Detect which cell encompasses the target text, then output its [x, y] center coordinate. 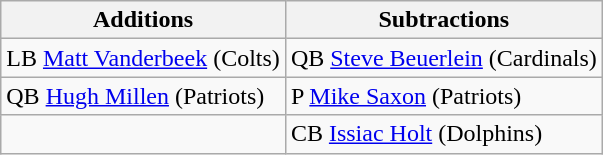
QB Steve Beuerlein (Cardinals) [444, 58]
P Mike Saxon (Patriots) [444, 96]
Additions [144, 20]
LB Matt Vanderbeek (Colts) [144, 58]
CB Issiac Holt (Dolphins) [444, 134]
Subtractions [444, 20]
QB Hugh Millen (Patriots) [144, 96]
